Pinpoint the cell where the given text exists, returning its [x, y] midpoint coordinate. 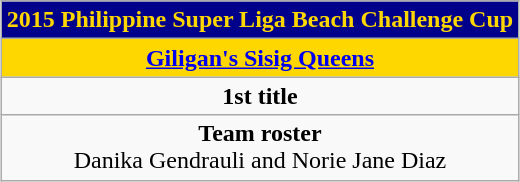
Team rosterDanika Gendrauli and Norie Jane Diaz [260, 148]
Giligan's Sisig Queens [260, 58]
1st title [260, 96]
2015 Philippine Super Liga Beach Challenge Cup [260, 20]
